Provide the (X, Y) coordinate of the cell's center where the given text is located.  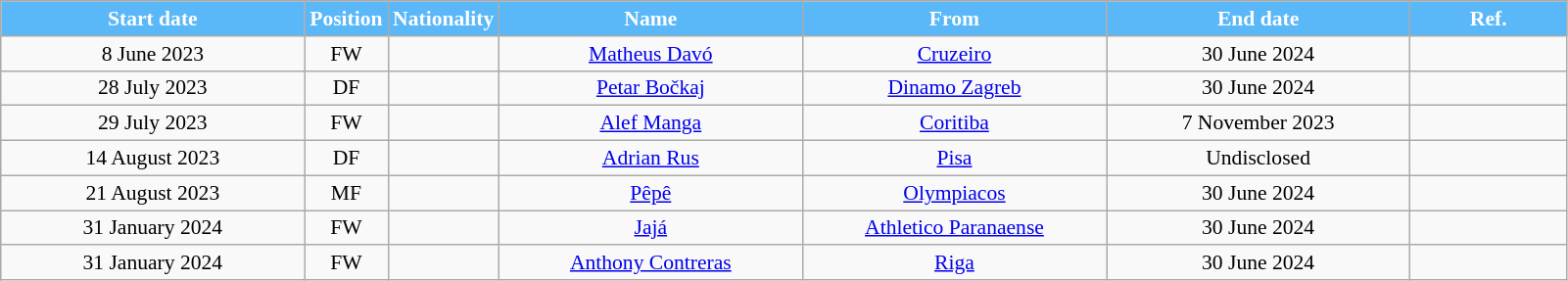
7 November 2023 (1259, 123)
Athletico Paranaense (954, 228)
Ref. (1489, 19)
Petar Bočkaj (650, 88)
MF (347, 193)
14 August 2023 (153, 159)
Dinamo Zagreb (954, 88)
Nationality (443, 19)
Pêpê (650, 193)
28 July 2023 (153, 88)
8 June 2023 (153, 54)
Adrian Rus (650, 159)
21 August 2023 (153, 193)
Undisclosed (1259, 159)
Alef Manga (650, 123)
Riga (954, 263)
Jajá (650, 228)
Start date (153, 19)
Position (347, 19)
Pisa (954, 159)
End date (1259, 19)
Anthony Contreras (650, 263)
Coritiba (954, 123)
29 July 2023 (153, 123)
Cruzeiro (954, 54)
Matheus Davó (650, 54)
Olympiacos (954, 193)
Name (650, 19)
From (954, 19)
